Return [X, Y] of the center of cell containing provided text 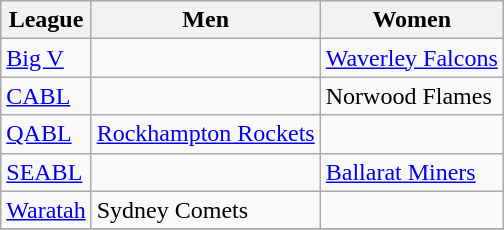
Big V [46, 58]
SEABL [46, 172]
Men [206, 20]
Waverley Falcons [412, 58]
CABL [46, 96]
Rockhampton Rockets [206, 134]
QABL [46, 134]
Sydney Comets [206, 210]
Waratah [46, 210]
League [46, 20]
Norwood Flames [412, 96]
Women [412, 20]
Ballarat Miners [412, 172]
